Locate the cell with the specified text and output its [X, Y] center coordinate. 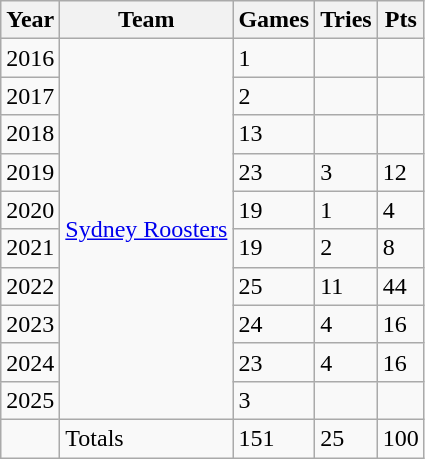
12 [400, 172]
Year [30, 20]
Sydney Roosters [146, 230]
151 [274, 438]
2024 [30, 362]
2018 [30, 134]
2023 [30, 324]
2017 [30, 96]
2025 [30, 400]
2020 [30, 210]
2019 [30, 172]
Totals [146, 438]
Pts [400, 20]
2022 [30, 286]
Games [274, 20]
8 [400, 248]
2021 [30, 248]
13 [274, 134]
11 [346, 286]
2016 [30, 58]
44 [400, 286]
Tries [346, 20]
Team [146, 20]
100 [400, 438]
24 [274, 324]
